Pinpoint the cell where the given text exists, returning its (x, y) midpoint coordinate. 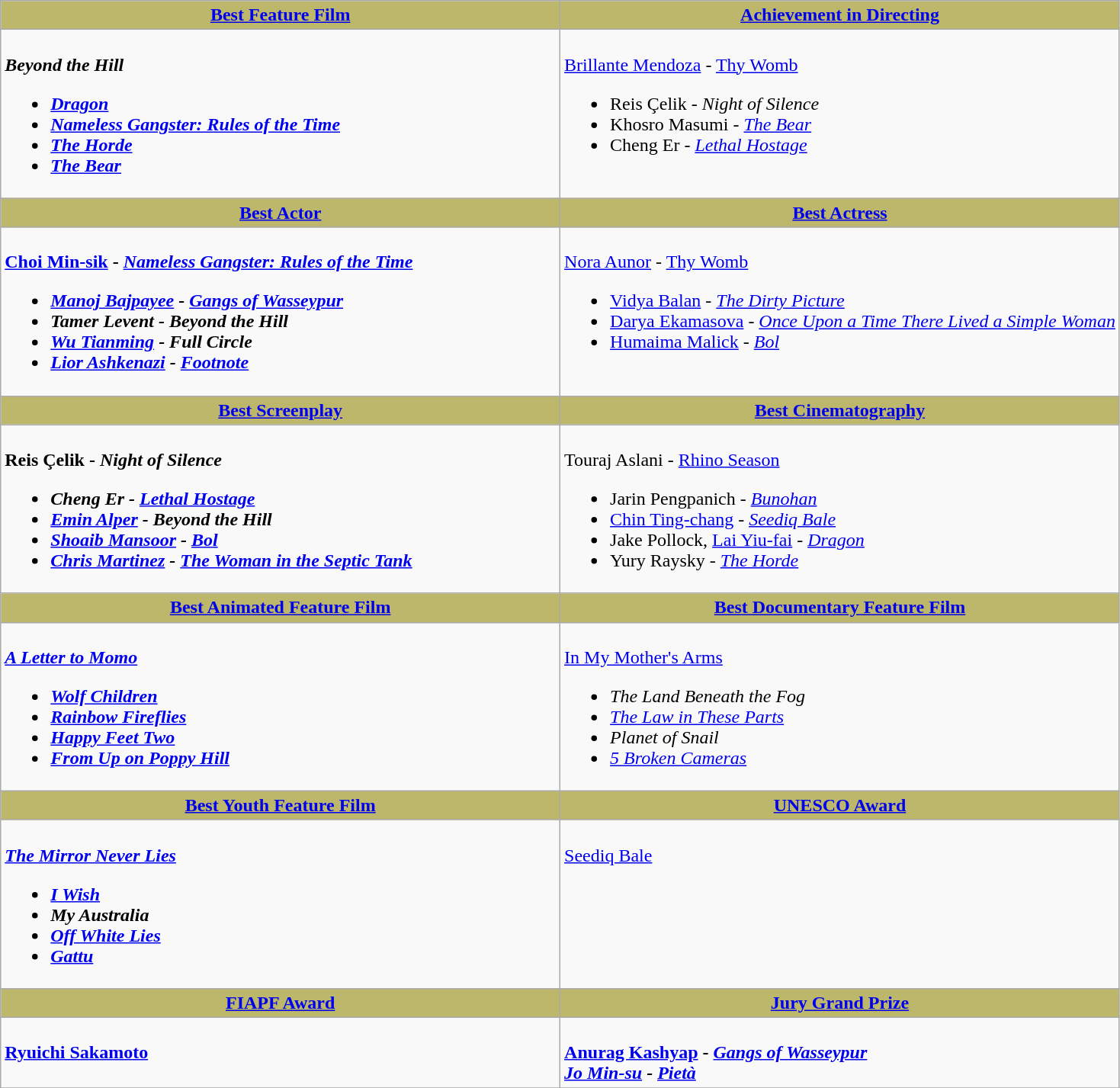
Beyond the Hill Dragon Nameless Gangster: Rules of the Time The Horde The Bear (281, 114)
Best Screenplay (281, 410)
Jury Grand Prize (840, 1003)
Brillante Mendoza - Thy Womb Reis Çelik - Night of Silence Khosro Masumi - The Bear Cheng Er - Lethal Hostage (840, 114)
Nora Aunor - Thy Womb Vidya Balan - The Dirty Picture Darya Ekamasova - Once Upon a Time There Lived a Simple Woman Humaima Malick - Bol (840, 311)
In My Mother's Arms The Land Beneath the Fog The Law in These Parts Planet of Snail 5 Broken Cameras (840, 706)
Best Documentary Feature Film (840, 608)
Best Animated Feature Film (281, 608)
FIAPF Award (281, 1003)
Best Actress (840, 213)
Anurag Kashyap - Gangs of Wasseypur Jo Min-su - Pietà (840, 1052)
Best Feature Film (281, 15)
The Mirror Never Lies I Wish My Australia Off White Lies Gattu (281, 904)
Best Youth Feature Film (281, 805)
UNESCO Award (840, 805)
Seediq Bale (840, 904)
Best Cinematography (840, 410)
Ryuichi Sakamoto (281, 1052)
Achievement in Directing (840, 15)
Touraj Aslani - Rhino Season Jarin Pengpanich - Bunohan Chin Ting-chang - Seediq Bale Jake Pollock, Lai Yiu-fai - Dragon Yury Raysky - The Horde (840, 509)
Best Actor (281, 213)
A Letter to Momo Wolf Children Rainbow Fireflies Happy Feet Two From Up on Poppy Hill (281, 706)
